Search for the cell housing the specified text and yield its [x, y] center coordinate. 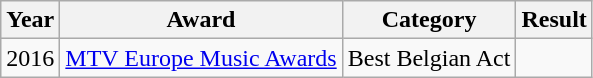
Best Belgian Act [429, 58]
Award [201, 20]
Category [429, 20]
Result [554, 20]
Year [30, 20]
MTV Europe Music Awards [201, 58]
2016 [30, 58]
